Extract the (X, Y) coordinate from the center of the cell holding the provided text.  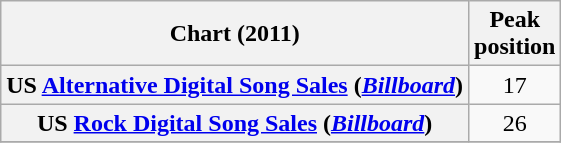
US Rock Digital Song Sales (Billboard) (235, 123)
US Alternative Digital Song Sales (Billboard) (235, 85)
Chart (2011) (235, 34)
17 (515, 85)
Peakposition (515, 34)
26 (515, 123)
